Scan for the cell matching the given text and deliver its [x, y] coordinate at center. 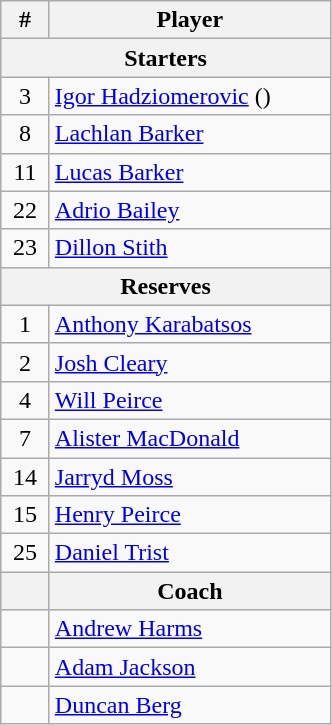
Player [190, 20]
14 [26, 477]
Will Peirce [190, 400]
# [26, 20]
Dillon Stith [190, 248]
7 [26, 438]
4 [26, 400]
Daniel Trist [190, 553]
15 [26, 515]
Alister MacDonald [190, 438]
Igor Hadziomerovic () [190, 96]
Josh Cleary [190, 362]
Coach [190, 591]
Henry Peirce [190, 515]
Starters [166, 58]
Adam Jackson [190, 667]
Adrio Bailey [190, 210]
Reserves [166, 286]
Anthony Karabatsos [190, 324]
Duncan Berg [190, 705]
2 [26, 362]
22 [26, 210]
Lachlan Barker [190, 134]
1 [26, 324]
Lucas Barker [190, 172]
Jarryd Moss [190, 477]
8 [26, 134]
3 [26, 96]
11 [26, 172]
23 [26, 248]
25 [26, 553]
Andrew Harms [190, 629]
